Provide the (x, y) coordinate of the cell's center where the given text is located.  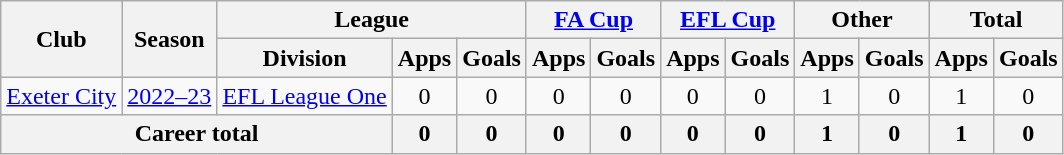
FA Cup (593, 20)
Exeter City (62, 96)
Club (62, 39)
2022–23 (170, 96)
Season (170, 39)
EFL League One (304, 96)
Career total (197, 134)
League (372, 20)
Other (862, 20)
Total (996, 20)
EFL Cup (728, 20)
Division (304, 58)
